Search for the cell housing the specified text and yield its (x, y) center coordinate. 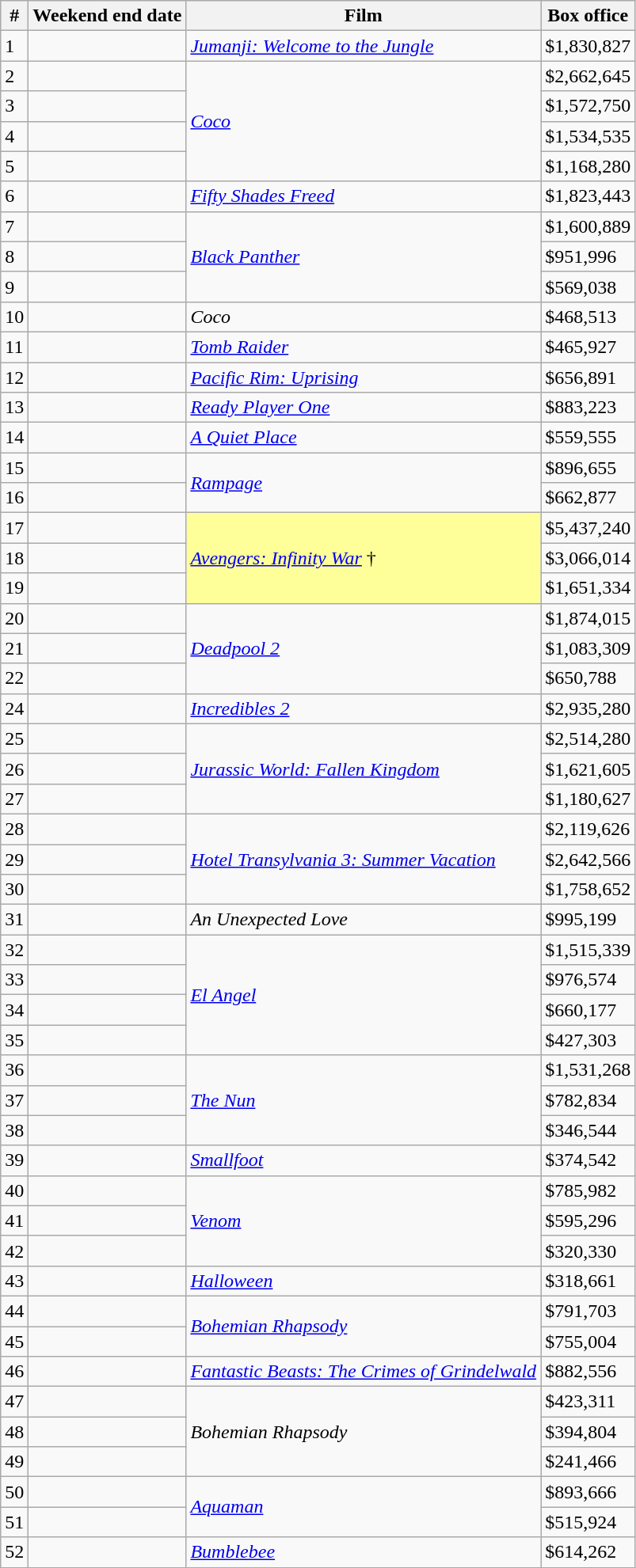
38 (14, 1130)
Halloween (364, 1281)
$1,083,309 (588, 648)
47 (14, 1402)
18 (14, 558)
31 (14, 920)
$662,877 (588, 498)
$785,982 (588, 1190)
48 (14, 1432)
$394,804 (588, 1432)
Smallfoot (364, 1160)
44 (14, 1311)
An Unexpected Love (364, 920)
29 (14, 859)
$1,651,334 (588, 588)
El Angel (364, 995)
8 (14, 256)
Jurassic World: Fallen Kingdom (364, 769)
Fantastic Beasts: The Crimes of Grindelwald (364, 1372)
25 (14, 738)
Jumanji: Welcome to the Jungle (364, 46)
$2,662,645 (588, 76)
20 (14, 618)
43 (14, 1281)
30 (14, 890)
Rampage (364, 483)
19 (14, 588)
$1,758,652 (588, 890)
$468,513 (588, 317)
Film (364, 16)
14 (14, 438)
$2,119,626 (588, 829)
5 (14, 166)
$427,303 (588, 1040)
$515,924 (588, 1522)
$318,661 (588, 1281)
28 (14, 829)
$650,788 (588, 678)
2 (14, 76)
$660,177 (588, 1010)
Pacific Rim: Uprising (364, 378)
$1,823,443 (588, 196)
$1,534,535 (588, 136)
Avengers: Infinity War † (364, 558)
3 (14, 106)
52 (14, 1552)
$893,666 (588, 1492)
27 (14, 799)
Aquaman (364, 1507)
16 (14, 498)
46 (14, 1372)
$995,199 (588, 920)
$559,555 (588, 438)
Fifty Shades Freed (364, 196)
Hotel Transylvania 3: Summer Vacation (364, 859)
11 (14, 347)
$782,834 (588, 1100)
Weekend end date (108, 16)
$374,542 (588, 1160)
32 (14, 950)
$1,621,605 (588, 769)
15 (14, 468)
49 (14, 1462)
$241,466 (588, 1462)
$1,600,889 (588, 226)
The Nun (364, 1100)
Incredibles 2 (364, 708)
$791,703 (588, 1311)
$755,004 (588, 1342)
Deadpool 2 (364, 648)
45 (14, 1342)
$882,556 (588, 1372)
$2,642,566 (588, 859)
24 (14, 708)
$465,927 (588, 347)
12 (14, 378)
39 (14, 1160)
Bumblebee (364, 1552)
$976,574 (588, 980)
9 (14, 287)
26 (14, 769)
$614,262 (588, 1552)
40 (14, 1190)
34 (14, 1010)
21 (14, 648)
$1,874,015 (588, 618)
$1,830,827 (588, 46)
$423,311 (588, 1402)
$3,066,014 (588, 558)
A Quiet Place (364, 438)
$951,996 (588, 256)
13 (14, 408)
$1,515,339 (588, 950)
4 (14, 136)
$896,655 (588, 468)
$1,531,268 (588, 1070)
51 (14, 1522)
42 (14, 1251)
7 (14, 226)
37 (14, 1100)
41 (14, 1221)
35 (14, 1040)
$1,180,627 (588, 799)
Black Panther (364, 256)
$346,544 (588, 1130)
6 (14, 196)
$595,296 (588, 1221)
10 (14, 317)
Tomb Raider (364, 347)
# (14, 16)
$1,168,280 (588, 166)
$320,330 (588, 1251)
$5,437,240 (588, 528)
22 (14, 678)
1 (14, 46)
17 (14, 528)
36 (14, 1070)
Venom (364, 1221)
Box office (588, 16)
$2,935,280 (588, 708)
Ready Player One (364, 408)
$569,038 (588, 287)
$2,514,280 (588, 738)
33 (14, 980)
50 (14, 1492)
$656,891 (588, 378)
$1,572,750 (588, 106)
$883,223 (588, 408)
